For the text-containing cell, return its midpoint in [x, y] coordinate format. 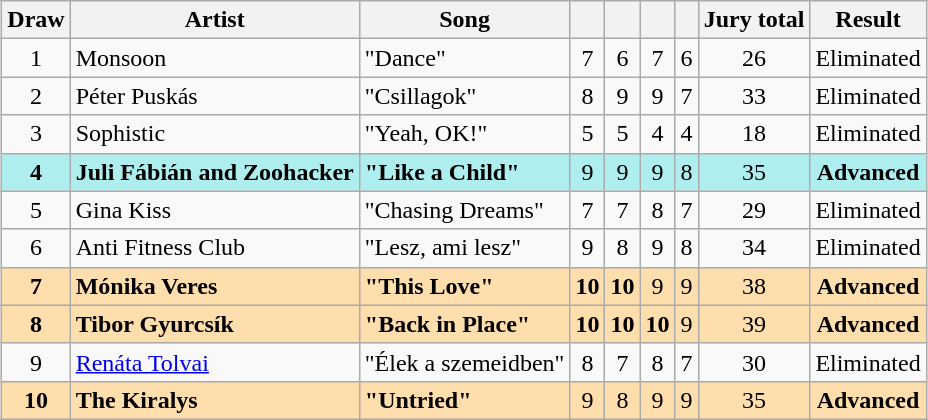
Renáta Tolvai [214, 362]
"Élek a szemeidben" [464, 362]
Jury total [754, 20]
"Dance" [464, 58]
26 [754, 58]
"Untried" [464, 400]
Mónika Veres [214, 286]
39 [754, 324]
1 [36, 58]
18 [754, 134]
The Kiralys [214, 400]
3 [36, 134]
Tibor Gyurcsík [214, 324]
Monsoon [214, 58]
"Yeah, OK!" [464, 134]
Péter Puskás [214, 96]
Song [464, 20]
"Csillagok" [464, 96]
33 [754, 96]
Sophistic [214, 134]
38 [754, 286]
Anti Fitness Club [214, 248]
"Lesz, ami lesz" [464, 248]
"Chasing Dreams" [464, 210]
Artist [214, 20]
"Like a Child" [464, 172]
"Back in Place" [464, 324]
"This Love" [464, 286]
29 [754, 210]
Draw [36, 20]
Gina Kiss [214, 210]
34 [754, 248]
Result [868, 20]
Juli Fábián and Zoohacker [214, 172]
30 [754, 362]
2 [36, 96]
